Identify which cell holds the provided text, then report its (X, Y) central coordinate. 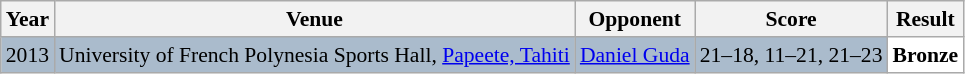
Bronze (926, 55)
Score (792, 19)
University of French Polynesia Sports Hall, Papeete, Tahiti (314, 55)
21–18, 11–21, 21–23 (792, 55)
Daniel Guda (635, 55)
2013 (28, 55)
Venue (314, 19)
Year (28, 19)
Result (926, 19)
Opponent (635, 19)
